Return [X, Y] of the center of cell containing provided text 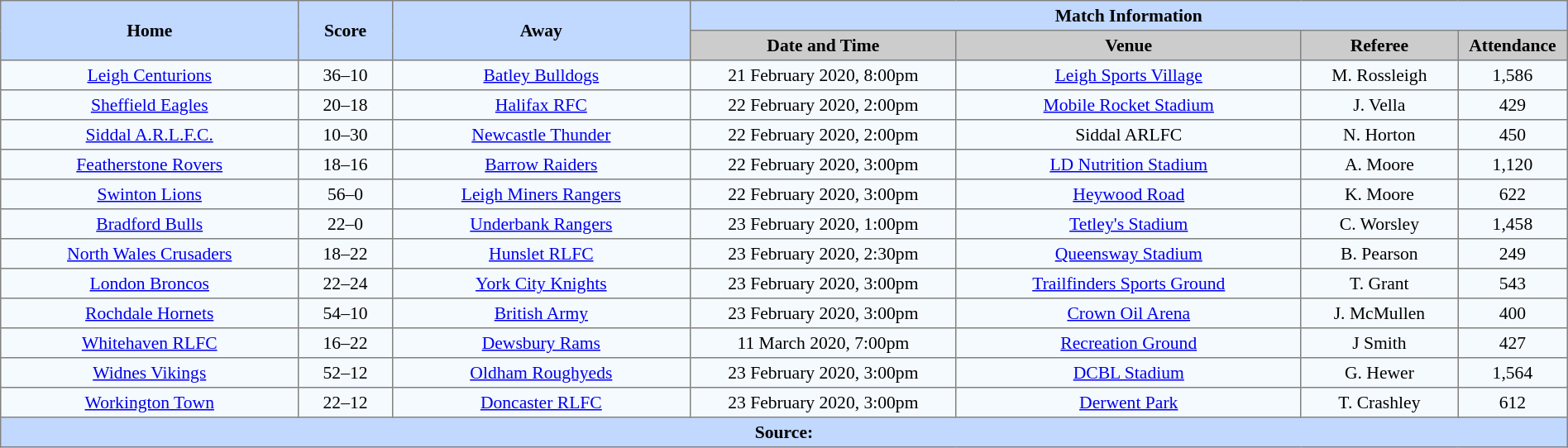
Underbank Rangers [541, 224]
Queensway Stadium [1128, 254]
Leigh Sports Village [1128, 75]
N. Horton [1379, 135]
Trailfinders Sports Ground [1128, 284]
LD Nutrition Stadium [1128, 164]
400 [1513, 313]
Halifax RFC [541, 105]
C. Worsley [1379, 224]
450 [1513, 135]
Oldham Roughyeds [541, 373]
612 [1513, 403]
Derwent Park [1128, 403]
543 [1513, 284]
DCBL Stadium [1128, 373]
Dewsbury Rams [541, 343]
20–18 [346, 105]
K. Moore [1379, 194]
Date and Time [823, 45]
54–10 [346, 313]
M. Rossleigh [1379, 75]
1,120 [1513, 164]
22–12 [346, 403]
22–0 [346, 224]
22–24 [346, 284]
Sheffield Eagles [150, 105]
Rochdale Hornets [150, 313]
Barrow Raiders [541, 164]
Bradford Bulls [150, 224]
Widnes Vikings [150, 373]
427 [1513, 343]
Tetley's Stadium [1128, 224]
Source: [784, 432]
Venue [1128, 45]
North Wales Crusaders [150, 254]
T. Grant [1379, 284]
Heywood Road [1128, 194]
249 [1513, 254]
J. McMullen [1379, 313]
Siddal A.R.L.F.C. [150, 135]
Leigh Centurions [150, 75]
Recreation Ground [1128, 343]
56–0 [346, 194]
429 [1513, 105]
Whitehaven RLFC [150, 343]
Away [541, 31]
G. Hewer [1379, 373]
36–10 [346, 75]
Attendance [1513, 45]
Leigh Miners Rangers [541, 194]
Match Information [1128, 16]
21 February 2020, 8:00pm [823, 75]
Newcastle Thunder [541, 135]
Crown Oil Arena [1128, 313]
1,458 [1513, 224]
23 February 2020, 2:30pm [823, 254]
Featherstone Rovers [150, 164]
Swinton Lions [150, 194]
B. Pearson [1379, 254]
18–16 [346, 164]
1,586 [1513, 75]
18–22 [346, 254]
Referee [1379, 45]
Workington Town [150, 403]
T. Crashley [1379, 403]
Mobile Rocket Stadium [1128, 105]
A. Moore [1379, 164]
British Army [541, 313]
622 [1513, 194]
Batley Bulldogs [541, 75]
J Smith [1379, 343]
1,564 [1513, 373]
York City Knights [541, 284]
10–30 [346, 135]
16–22 [346, 343]
Home [150, 31]
Score [346, 31]
11 March 2020, 7:00pm [823, 343]
Siddal ARLFC [1128, 135]
52–12 [346, 373]
Hunslet RLFC [541, 254]
London Broncos [150, 284]
J. Vella [1379, 105]
23 February 2020, 1:00pm [823, 224]
Doncaster RLFC [541, 403]
